Output the [X, Y] coordinate of the center of the cell containing the given text.  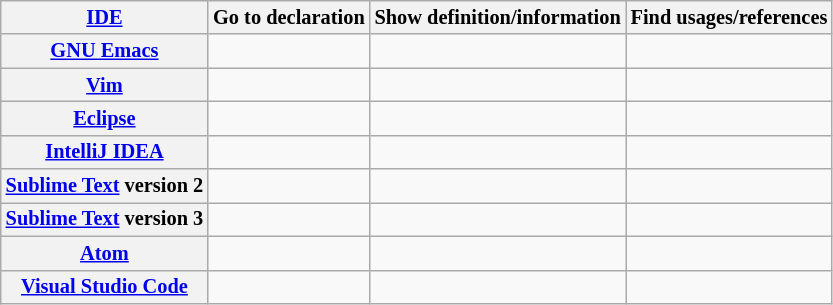
Atom [104, 253]
GNU Emacs [104, 51]
Show definition/information [498, 17]
IDE [104, 17]
Eclipse [104, 118]
Visual Studio Code [104, 287]
Sublime Text version 2 [104, 186]
IntelliJ IDEA [104, 152]
Go to declaration [288, 17]
Find usages/references [730, 17]
Sublime Text version 3 [104, 219]
Vim [104, 85]
